Return the (X, Y) coordinate for the center point of the cell that contains the specified text.  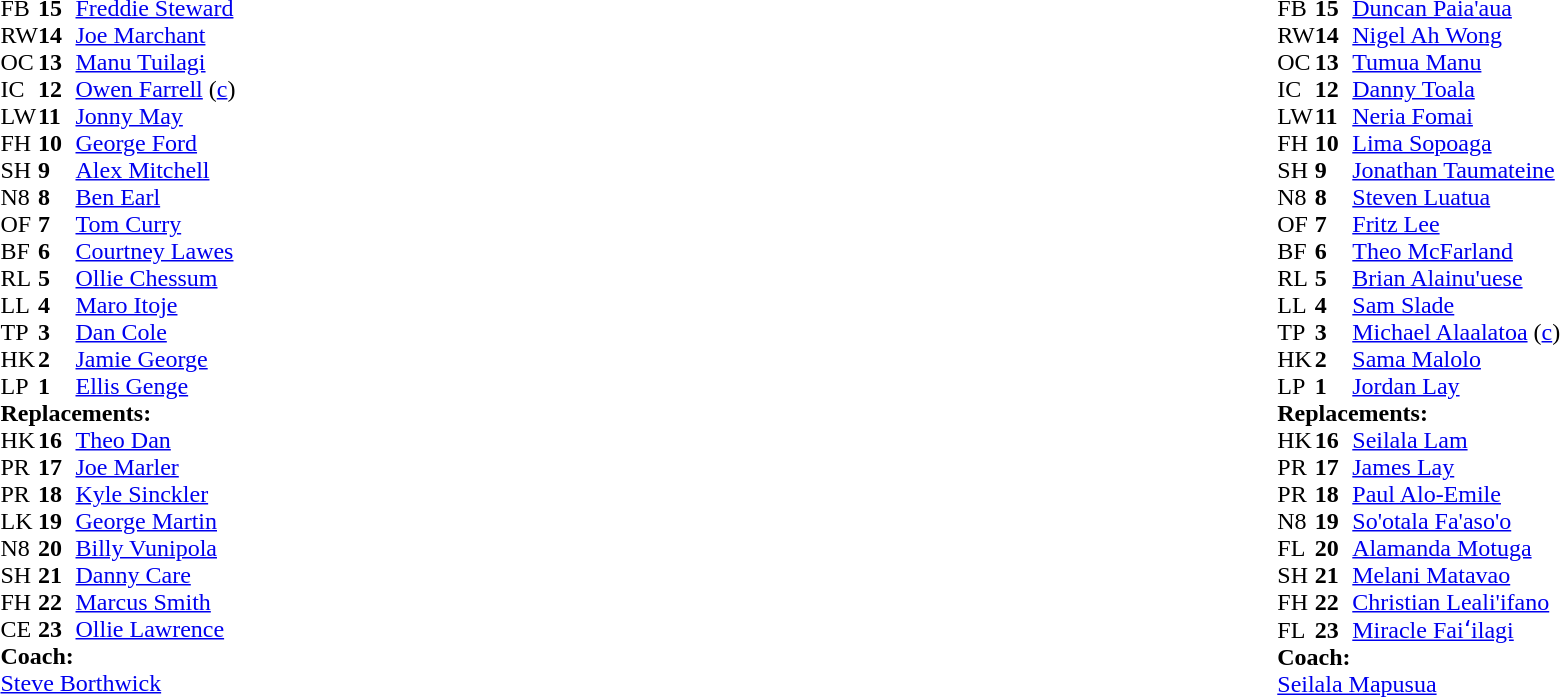
Maro Itoje (156, 306)
Lima Sopoaga (1456, 144)
Joe Marchant (156, 36)
Danny Toala (1456, 90)
Sam Slade (1456, 306)
CE (19, 630)
Tom Curry (156, 224)
Ellis Genge (156, 386)
Tumua Manu (1456, 62)
Courtney Lawes (156, 252)
Ollie Chessum (156, 278)
Jordan Lay (1456, 386)
Miracle Faiʻilagi (1456, 630)
LK (19, 522)
Joe Marler (156, 468)
Michael Alaalatoa (c) (1456, 332)
Theo McFarland (1456, 252)
Owen Farrell (c) (156, 90)
Paul Alo-Emile (1456, 494)
George Ford (156, 144)
So'otala Fa'aso'o (1456, 522)
Kyle Sinckler (156, 494)
Sama Malolo (1456, 360)
Nigel Ah Wong (1456, 36)
Seilala Lam (1456, 440)
Steven Luatua (1456, 198)
Ben Earl (156, 198)
Danny Care (156, 576)
Manu Tuilagi (156, 62)
James Lay (1456, 468)
Alamanda Motuga (1456, 548)
Fritz Lee (1456, 224)
Jonathan Taumateine (1456, 170)
Billy Vunipola (156, 548)
Brian Alainu'uese (1456, 278)
Ollie Lawrence (156, 630)
Christian Leali'ifano (1456, 602)
Dan Cole (156, 332)
Steve Borthwick (118, 684)
George Martin (156, 522)
Jonny May (156, 116)
Theo Dan (156, 440)
Melani Matavao (1456, 576)
Marcus Smith (156, 602)
Alex Mitchell (156, 170)
Jamie George (156, 360)
Neria Fomai (1456, 116)
